Return the [x, y] coordinate for the center point of the cell that contains the specified text.  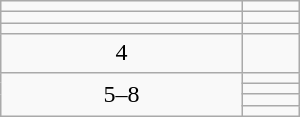
5–8 [122, 94]
4 [122, 53]
